Determine the (x, y) coordinate at the center of the cell enclosing the given text.  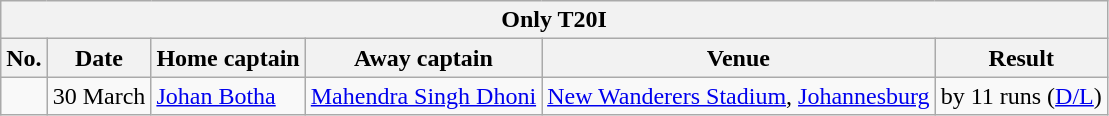
New Wanderers Stadium, Johannesburg (739, 96)
Venue (739, 58)
Date (99, 58)
Johan Botha (228, 96)
Home captain (228, 58)
Only T20I (554, 20)
No. (24, 58)
by 11 runs (D/L) (1021, 96)
Result (1021, 58)
30 March (99, 96)
Away captain (423, 58)
Mahendra Singh Dhoni (423, 96)
